Pinpoint the cell where the given text exists, returning its (x, y) midpoint coordinate. 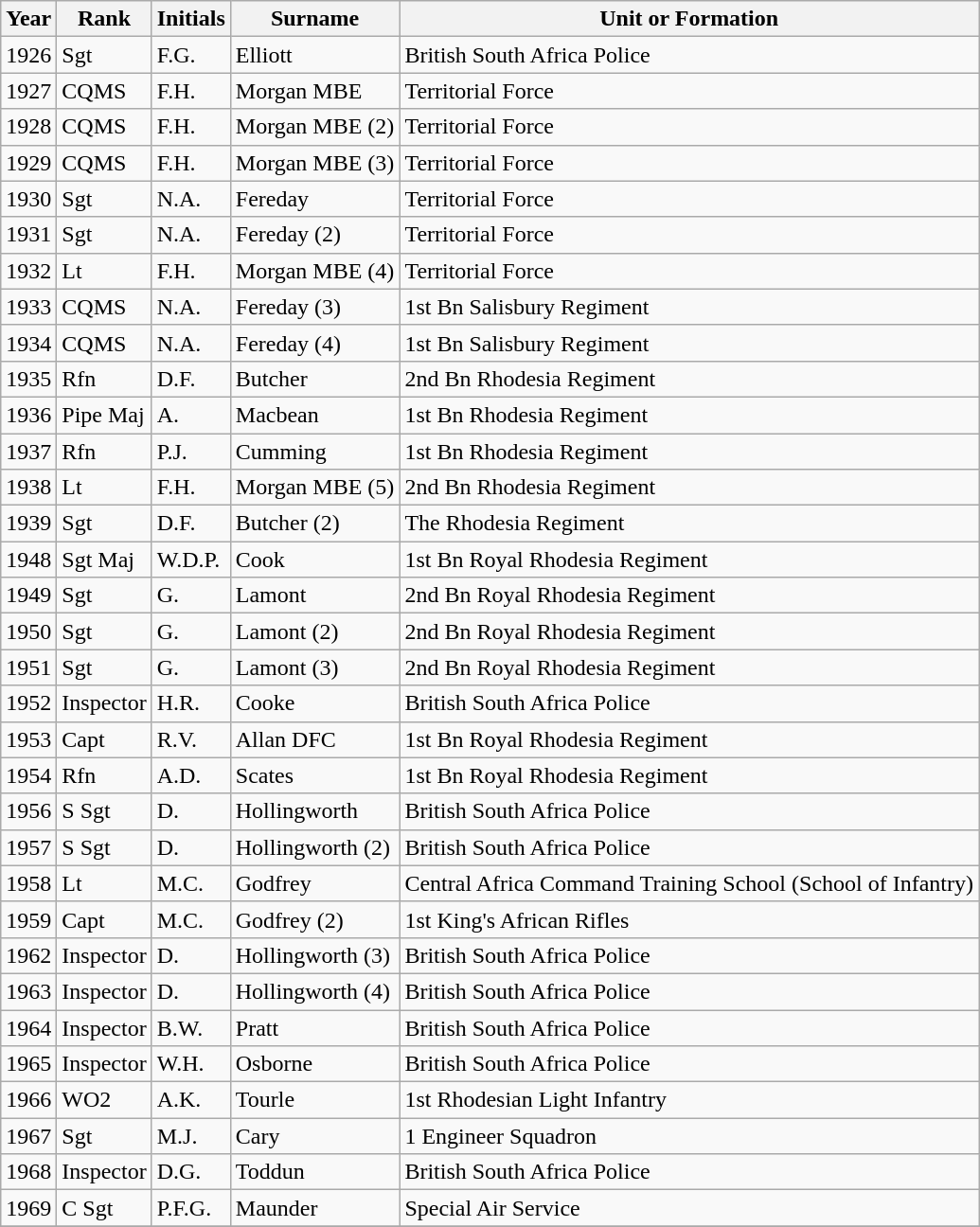
P.F.G. (191, 1208)
1950 (28, 631)
Lamont (3) (314, 667)
1926 (28, 55)
1932 (28, 271)
Hollingworth (2) (314, 847)
Fereday (4) (314, 343)
Special Air Service (689, 1208)
1927 (28, 91)
1939 (28, 524)
C Sgt (104, 1208)
A. (191, 415)
W.D.P. (191, 560)
P.J. (191, 452)
1969 (28, 1208)
1928 (28, 127)
1968 (28, 1172)
Lamont (2) (314, 631)
Morgan MBE (3) (314, 163)
Lamont (314, 596)
1963 (28, 991)
1952 (28, 703)
Butcher (2) (314, 524)
W.H. (191, 1064)
Osborne (314, 1064)
Central Africa Command Training School (School of Infantry) (689, 883)
Cary (314, 1136)
Godfrey (314, 883)
Toddun (314, 1172)
1934 (28, 343)
Cook (314, 560)
Hollingworth (3) (314, 955)
WO2 (104, 1100)
1951 (28, 667)
1964 (28, 1027)
1 Engineer Squadron (689, 1136)
Butcher (314, 379)
1st Rhodesian Light Infantry (689, 1100)
Pipe Maj (104, 415)
R.V. (191, 739)
B.W. (191, 1027)
1954 (28, 775)
A.K. (191, 1100)
1929 (28, 163)
Fereday (314, 199)
Scates (314, 775)
H.R. (191, 703)
D.G. (191, 1172)
Initials (191, 19)
Tourle (314, 1100)
Year (28, 19)
1st King's African Rifles (689, 919)
1959 (28, 919)
Morgan MBE (5) (314, 488)
1956 (28, 811)
The Rhodesia Regiment (689, 524)
1936 (28, 415)
Godfrey (2) (314, 919)
Morgan MBE (4) (314, 271)
Allan DFC (314, 739)
Cooke (314, 703)
F.G. (191, 55)
1957 (28, 847)
1938 (28, 488)
1966 (28, 1100)
1958 (28, 883)
1953 (28, 739)
Morgan MBE (314, 91)
Elliott (314, 55)
Unit or Formation (689, 19)
Fereday (3) (314, 307)
1962 (28, 955)
1949 (28, 596)
Macbean (314, 415)
Pratt (314, 1027)
Fereday (2) (314, 235)
Hollingworth (314, 811)
Morgan MBE (2) (314, 127)
1935 (28, 379)
1965 (28, 1064)
1967 (28, 1136)
1937 (28, 452)
1931 (28, 235)
Rank (104, 19)
Surname (314, 19)
1933 (28, 307)
Maunder (314, 1208)
Hollingworth (4) (314, 991)
M.J. (191, 1136)
Sgt Maj (104, 560)
1948 (28, 560)
1930 (28, 199)
A.D. (191, 775)
Cumming (314, 452)
